Find where the given text appears and provide that cell's center as (X, Y) coordinate. 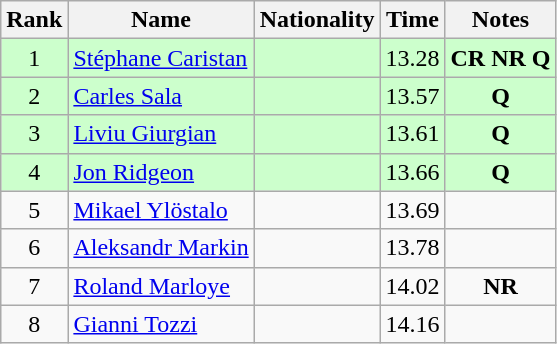
Mikael Ylöstalo (161, 210)
4 (34, 172)
13.28 (412, 58)
13.78 (412, 248)
Liviu Giurgian (161, 134)
2 (34, 96)
14.16 (412, 324)
6 (34, 248)
CR NR Q (500, 58)
13.61 (412, 134)
Notes (500, 20)
Carles Sala (161, 96)
7 (34, 286)
NR (500, 286)
13.69 (412, 210)
13.57 (412, 96)
3 (34, 134)
Time (412, 20)
1 (34, 58)
Stéphane Caristan (161, 58)
Gianni Tozzi (161, 324)
Name (161, 20)
5 (34, 210)
Aleksandr Markin (161, 248)
13.66 (412, 172)
Nationality (317, 20)
Jon Ridgeon (161, 172)
14.02 (412, 286)
Rank (34, 20)
8 (34, 324)
Roland Marloye (161, 286)
